Search for the cell housing the specified text and yield its [x, y] center coordinate. 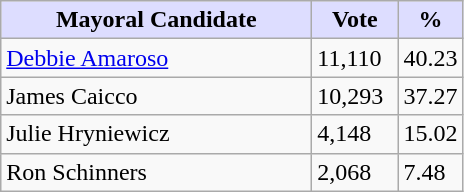
7.48 [430, 172]
Julie Hryniewicz [156, 134]
Mayoral Candidate [156, 20]
4,148 [355, 134]
2,068 [355, 172]
James Caicco [156, 96]
Ron Schinners [156, 172]
10,293 [355, 96]
15.02 [430, 134]
Vote [355, 20]
37.27 [430, 96]
Debbie Amaroso [156, 58]
40.23 [430, 58]
% [430, 20]
11,110 [355, 58]
